Find where the given text appears and provide that cell's center as [X, Y] coordinate. 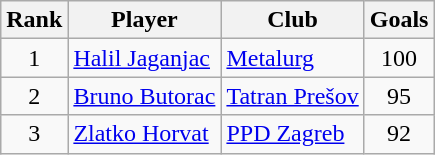
Tatran Prešov [292, 96]
95 [399, 96]
92 [399, 134]
100 [399, 58]
PPD Zagreb [292, 134]
Rank [34, 20]
Club [292, 20]
Zlatko Horvat [144, 134]
Halil Jaganjac [144, 58]
3 [34, 134]
Player [144, 20]
Goals [399, 20]
Bruno Butorac [144, 96]
1 [34, 58]
Metalurg [292, 58]
2 [34, 96]
